Provide the (X, Y) coordinate of the cell's center where the given text is located.  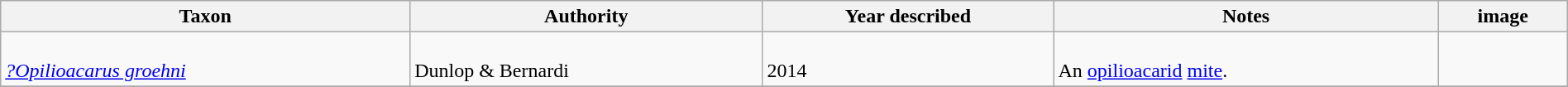
2014 (908, 60)
image (1503, 17)
Year described (908, 17)
Taxon (205, 17)
Dunlop & Bernardi (586, 60)
Authority (586, 17)
An opilioacarid mite. (1245, 60)
Notes (1245, 17)
?Opilioacarus groehni (205, 60)
